Capture the cell that displays the provided text and extract its [X, Y] central coordinate. 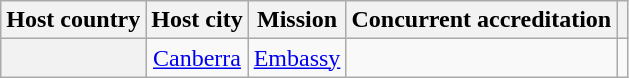
Concurrent accreditation [482, 20]
Host city [197, 20]
Host country [74, 20]
Embassy [297, 58]
Mission [297, 20]
Canberra [197, 58]
